Search for the cell housing the specified text and yield its (X, Y) center coordinate. 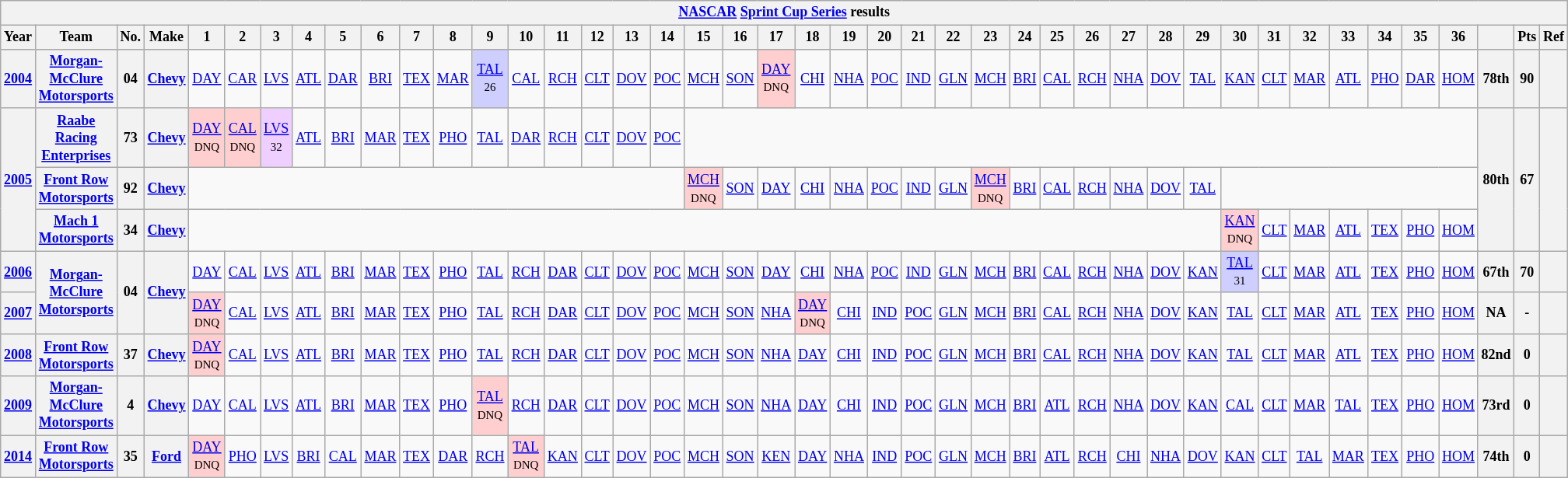
2008 (19, 355)
2014 (19, 456)
92 (131, 188)
NASCAR Sprint Cup Series results (784, 12)
19 (849, 37)
LVS32 (277, 138)
2 (243, 37)
Make (166, 37)
37 (131, 355)
- (1528, 313)
5 (342, 37)
23 (990, 37)
2005 (19, 180)
16 (740, 37)
22 (954, 37)
CALDNQ (243, 138)
TAL31 (1240, 272)
78th (1496, 79)
9 (490, 37)
28 (1166, 37)
No. (131, 37)
2007 (19, 313)
36 (1459, 37)
Year (19, 37)
Ford (166, 456)
Raabe Racing Enterprises (76, 138)
18 (813, 37)
2004 (19, 79)
30 (1240, 37)
80th (1496, 180)
70 (1528, 272)
Pts (1528, 37)
24 (1025, 37)
32 (1310, 37)
12 (597, 37)
1 (207, 37)
10 (526, 37)
31 (1274, 37)
6 (380, 37)
TAL26 (490, 79)
33 (1348, 37)
KEN (776, 456)
27 (1129, 37)
67 (1528, 180)
74th (1496, 456)
15 (704, 37)
Mach 1 Motorsports (76, 230)
CAR (243, 79)
11 (562, 37)
67th (1496, 272)
7 (417, 37)
14 (667, 37)
90 (1528, 79)
29 (1202, 37)
73rd (1496, 406)
25 (1058, 37)
NA (1496, 313)
3 (277, 37)
8 (453, 37)
73 (131, 138)
Team (76, 37)
82nd (1496, 355)
20 (884, 37)
26 (1092, 37)
2009 (19, 406)
17 (776, 37)
KANDNQ (1240, 230)
Ref (1554, 37)
13 (632, 37)
21 (919, 37)
2006 (19, 272)
